Detect which cell encompasses the target text, then output its (X, Y) center coordinate. 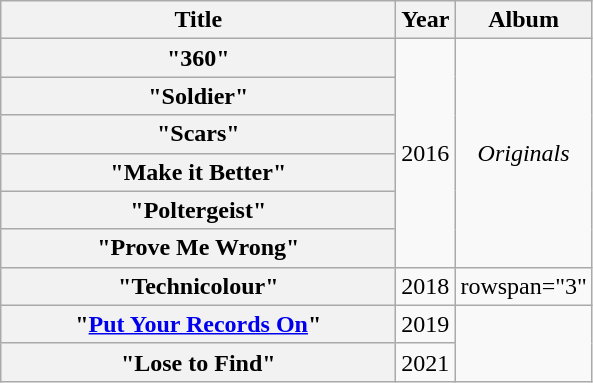
"Put Your Records On" (198, 324)
"Soldier" (198, 96)
Album (524, 20)
rowspan="3" (524, 286)
2016 (426, 153)
Year (426, 20)
"Technicolour" (198, 286)
"Poltergeist" (198, 210)
2021 (426, 362)
2018 (426, 286)
"Scars" (198, 134)
Originals (524, 153)
Title (198, 20)
"Lose to Find" (198, 362)
2019 (426, 324)
"360" (198, 58)
"Make it Better" (198, 172)
"Prove Me Wrong" (198, 248)
